Locate the cell with the specified text and output its (x, y) center coordinate. 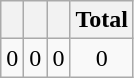
Total (102, 20)
